Identify which cell holds the provided text, then report its (x, y) central coordinate. 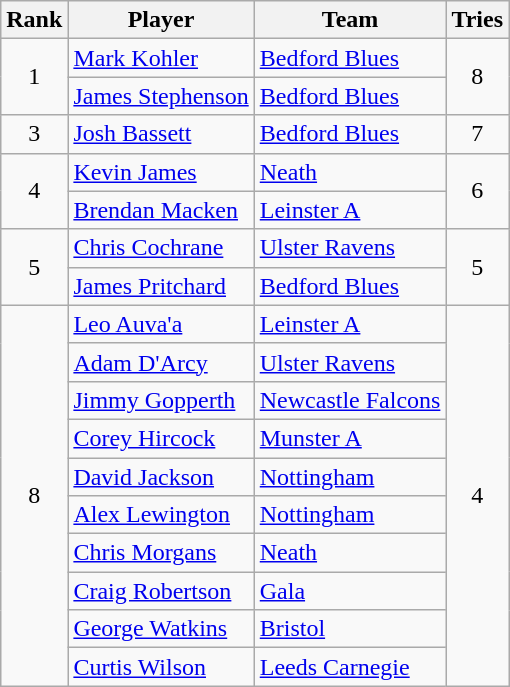
Josh Bassett (161, 134)
Tries (478, 20)
Munster A (350, 438)
Player (161, 20)
3 (34, 134)
Rank (34, 20)
James Stephenson (161, 96)
Leo Auva'a (161, 324)
Newcastle Falcons (350, 400)
Chris Cochrane (161, 248)
Gala (350, 591)
Chris Morgans (161, 553)
Jimmy Gopperth (161, 400)
Mark Kohler (161, 58)
Kevin James (161, 172)
Team (350, 20)
Curtis Wilson (161, 667)
7 (478, 134)
George Watkins (161, 629)
Corey Hircock (161, 438)
Alex Lewington (161, 515)
Leeds Carnegie (350, 667)
Adam D'Arcy (161, 362)
David Jackson (161, 477)
6 (478, 191)
Craig Robertson (161, 591)
Brendan Macken (161, 210)
Bristol (350, 629)
James Pritchard (161, 286)
1 (34, 77)
